Output the (x, y) coordinate of the center of the cell containing the given text.  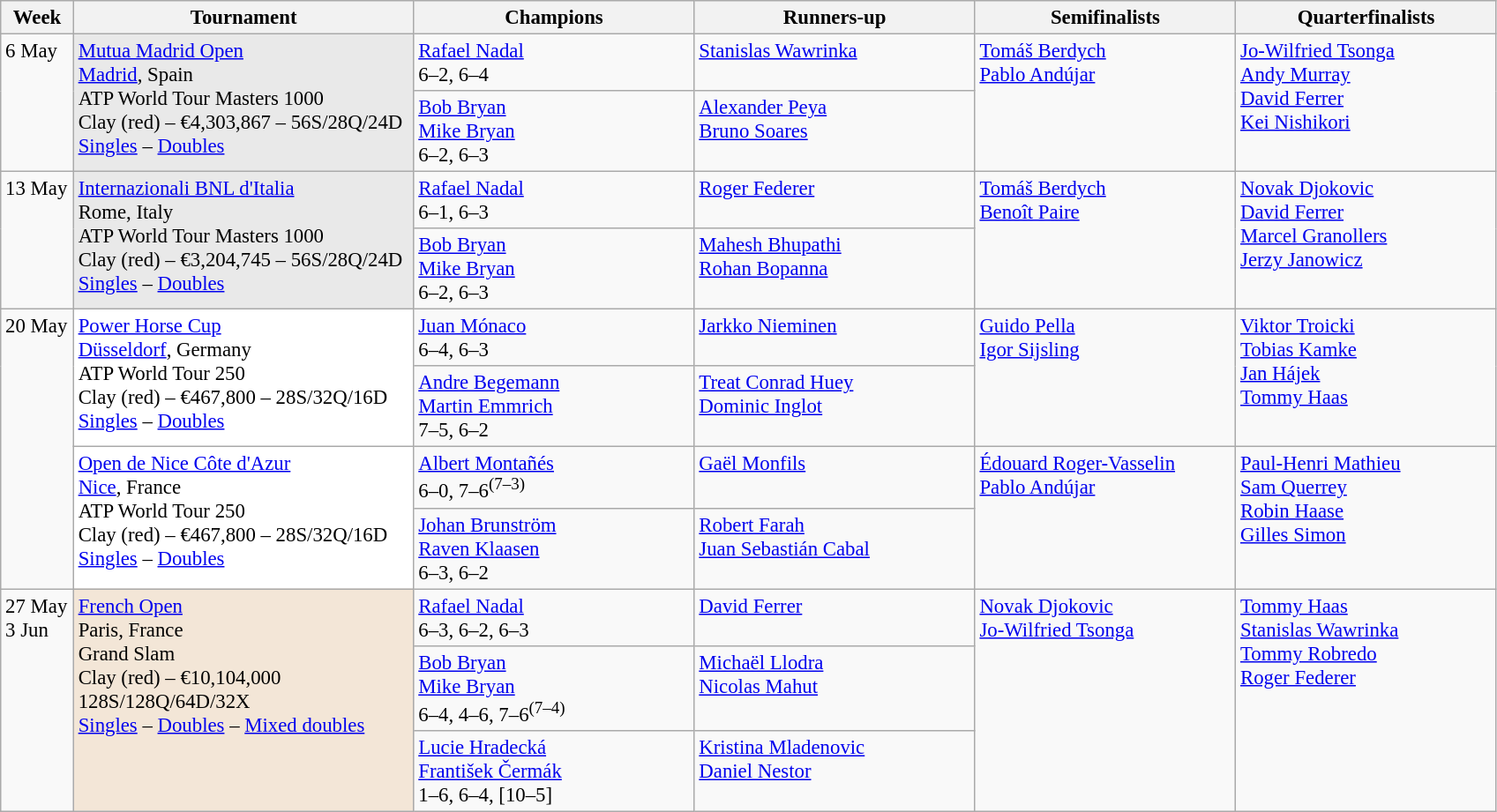
13 May (37, 241)
Tomáš Berdych Pablo Andújar (1105, 103)
Rafael Nadal6–2, 6–4 (554, 63)
Semifinalists (1105, 18)
Mahesh Bhupathi Rohan Bopanna (835, 269)
Jarkko Nieminen (835, 339)
French Open Paris, FranceGrand SlamClay (red) – €10,104,000128S/128Q/64D/32XSingles – Doubles – Mixed doubles (243, 700)
Édouard Roger-Vasselin Pablo Andújar (1105, 518)
27 May3 Jun (37, 700)
Tournament (243, 18)
Gaël Monfils (835, 478)
Rafael Nadal6–3, 6–2, 6–3 (554, 617)
Tommy Haas Stanislas Wawrinka Tommy Robredo Roger Federer (1366, 700)
Juan Mónaco6–4, 6–3 (554, 339)
Johan Brunström Raven Klaasen6–3, 6–2 (554, 548)
Jo-Wilfried Tsonga Andy Murray David Ferrer Kei Nishikori (1366, 103)
Power Horse Cup Düsseldorf, GermanyATP World Tour 250Clay (red) – €467,800 – 28S/32Q/16D Singles – Doubles (243, 378)
Paul-Henri Mathieu Sam Querrey Robin Haase Gilles Simon (1366, 518)
Alexander Peya Bruno Soares (835, 131)
Viktor Troicki Tobias Kamke Jan Hájek Tommy Haas (1366, 378)
Open de Nice Côte d'Azur Nice, FranceATP World Tour 250Clay (red) – €467,800 – 28S/32Q/16D Singles – Doubles (243, 518)
6 May (37, 103)
Bob Bryan Mike Bryan6–4, 4–6, 7–6(7–4) (554, 688)
Rafael Nadal6–1, 6–3 (554, 201)
Novak Djokovic Jo-Wilfried Tsonga (1105, 700)
Treat Conrad Huey Dominic Inglot (835, 407)
Runners-up (835, 18)
Stanislas Wawrinka (835, 63)
Albert Montañés 6–0, 7–6(7–3) (554, 478)
Robert Farah Juan Sebastián Cabal (835, 548)
Michaël Llodra Nicolas Mahut (835, 688)
Kristina Mladenovic Daniel Nestor (835, 771)
Internazionali BNL d'Italia Rome, ItalyATP World Tour Masters 1000Clay (red) – €3,204,745 – 56S/28Q/24D Singles – Doubles (243, 241)
Tomáš Berdych Benoît Paire (1105, 241)
Quarterfinalists (1366, 18)
Champions (554, 18)
Lucie Hradecká František Čermák1–6, 6–4, [10–5] (554, 771)
Andre Begemann Martin Emmrich 7–5, 6–2 (554, 407)
Roger Federer (835, 201)
Novak Djokovic David Ferrer Marcel Granollers Jerzy Janowicz (1366, 241)
Week (37, 18)
Mutua Madrid Open Madrid, SpainATP World Tour Masters 1000Clay (red) – €4,303,867 – 56S/28Q/24D Singles – Doubles (243, 103)
David Ferrer (835, 617)
Guido Pella Igor Sijsling (1105, 378)
20 May (37, 450)
